Capture the cell that displays the provided text and extract its (X, Y) central coordinate. 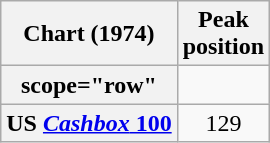
scope="row" (89, 85)
129 (223, 123)
US Cashbox 100 (89, 123)
Chart (1974) (89, 34)
Peakposition (223, 34)
